Determine the [x, y] coordinate at the center of the cell enclosing the given text.  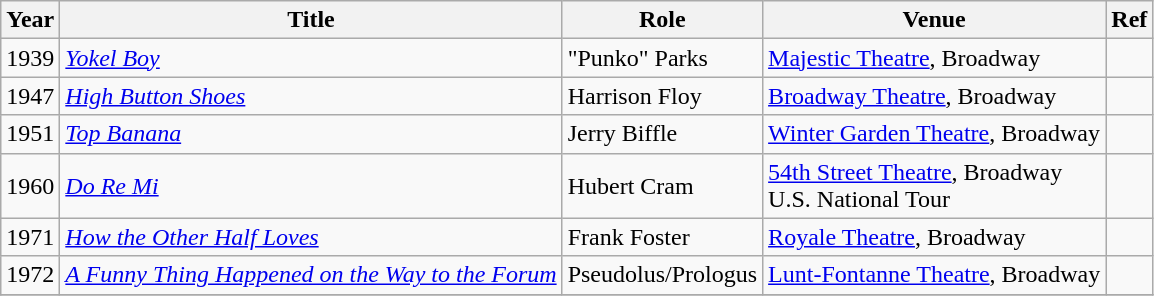
Role [662, 20]
Top Banana [311, 134]
Year [30, 20]
How the Other Half Loves [311, 237]
54th Street Theatre, Broadway U.S. National Tour [934, 186]
Harrison Floy [662, 96]
Royale Theatre, Broadway [934, 237]
1951 [30, 134]
Jerry Biffle [662, 134]
Title [311, 20]
Winter Garden Theatre, Broadway [934, 134]
1971 [30, 237]
Lunt-Fontanne Theatre, Broadway [934, 275]
Do Re Mi [311, 186]
1960 [30, 186]
Venue [934, 20]
Ref [1130, 20]
A Funny Thing Happened on the Way to the Forum [311, 275]
1939 [30, 58]
Pseudolus/Prologus [662, 275]
Majestic Theatre, Broadway [934, 58]
Hubert Cram [662, 186]
Yokel Boy [311, 58]
Frank Foster [662, 237]
Broadway Theatre, Broadway [934, 96]
1947 [30, 96]
"Punko" Parks [662, 58]
High Button Shoes [311, 96]
1972 [30, 275]
